Return the (X, Y) coordinate for the center point of the cell that contains the specified text.  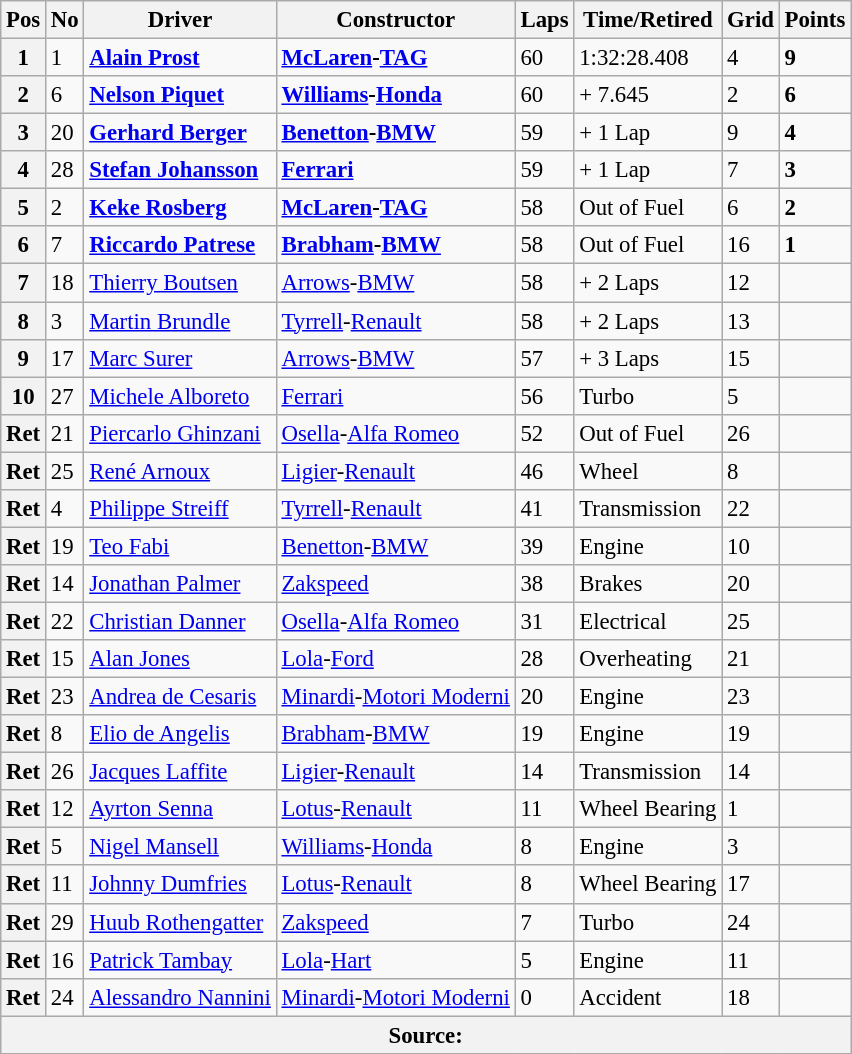
Points (814, 20)
Nelson Piquet (180, 95)
0 (544, 997)
Stefan Johansson (180, 170)
31 (544, 621)
13 (750, 321)
57 (544, 358)
Marc Surer (180, 358)
Huub Rothengatter (180, 922)
No (65, 20)
René Arnoux (180, 471)
Nigel Mansell (180, 847)
Brakes (648, 584)
1:32:28.408 (648, 58)
Johnny Dumfries (180, 885)
Grid (750, 20)
29 (65, 922)
Christian Danner (180, 621)
Teo Fabi (180, 546)
Elio de Angelis (180, 734)
Jonathan Palmer (180, 584)
Thierry Boutsen (180, 283)
+ 7.645 (648, 95)
Jacques Laffite (180, 772)
Alessandro Nannini (180, 997)
Alain Prost (180, 58)
Michele Alboreto (180, 396)
Gerhard Berger (180, 133)
52 (544, 433)
Overheating (648, 659)
+ 3 Laps (648, 358)
Pos (24, 20)
Andrea de Cesaris (180, 697)
Accident (648, 997)
27 (65, 396)
41 (544, 509)
Alan Jones (180, 659)
39 (544, 546)
Source: (426, 1035)
46 (544, 471)
Constructor (396, 20)
Piercarlo Ghinzani (180, 433)
Martin Brundle (180, 321)
Wheel (648, 471)
Lola-Ford (396, 659)
Driver (180, 20)
Riccardo Patrese (180, 245)
56 (544, 396)
Patrick Tambay (180, 960)
Ayrton Senna (180, 809)
Electrical (648, 621)
38 (544, 584)
Philippe Streiff (180, 509)
Keke Rosberg (180, 208)
Time/Retired (648, 20)
Laps (544, 20)
Lola-Hart (396, 960)
